Return the (x, y) coordinate for the center point of the cell that contains the specified text.  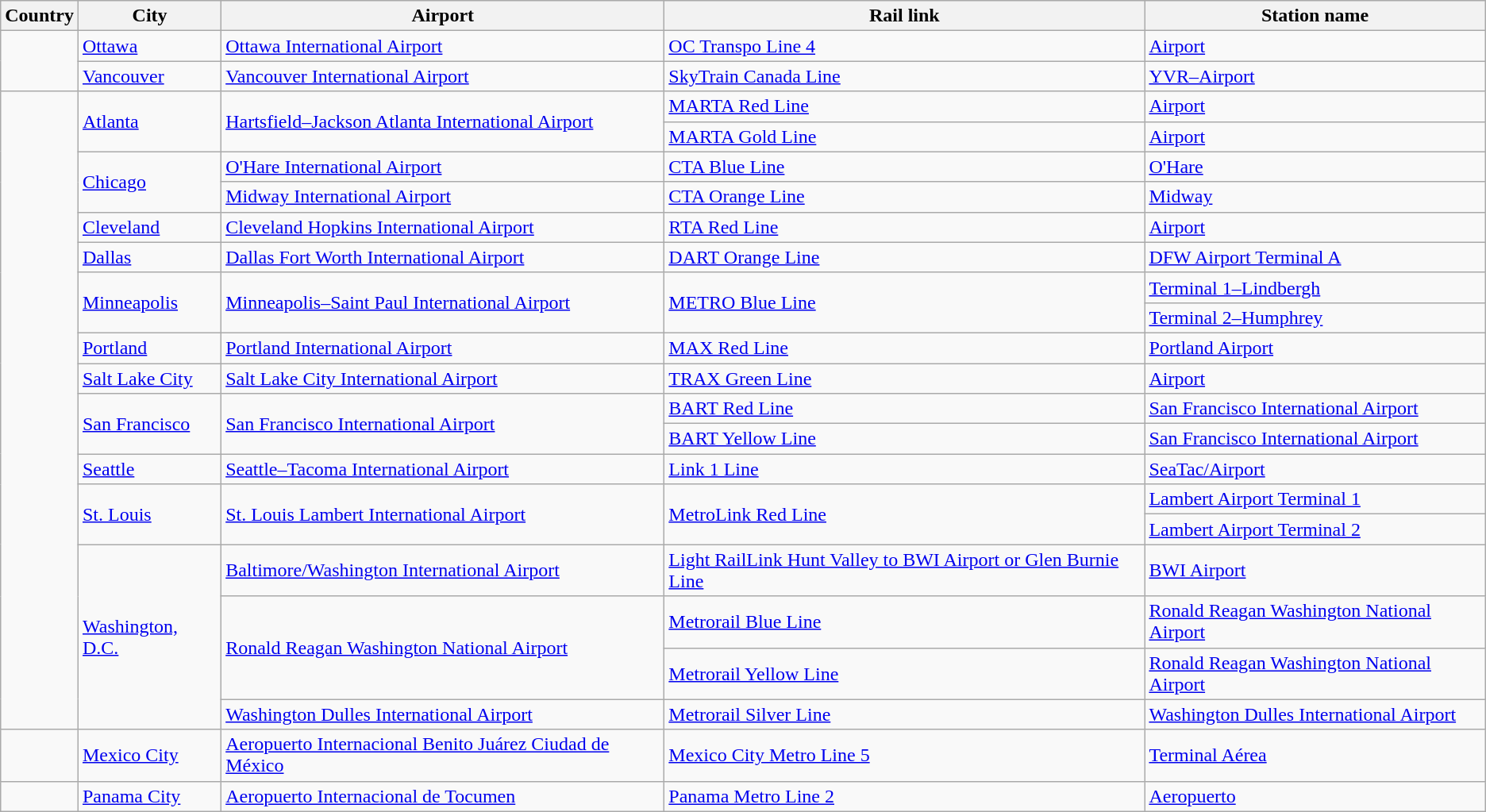
Vancouver (149, 76)
Mexico City Metro Line 5 (905, 756)
Country (40, 16)
CTA Blue Line (905, 167)
City (149, 16)
St. Louis Lambert International Airport (443, 514)
Light RailLink Hunt Valley to BWI Airport or Glen Burnie Line (905, 570)
SkyTrain Canada Line (905, 76)
Seattle (149, 469)
Aeropuerto Internacional Benito Juárez Ciudad de México (443, 756)
Dallas Fort Worth International Airport (443, 257)
Portland International Airport (443, 348)
RTA Red Line (905, 227)
Ottawa (149, 46)
Minneapolis (149, 302)
Cleveland (149, 227)
O'Hare International Airport (443, 167)
Aeropuerto Internacional de Tocumen (443, 796)
St. Louis (149, 514)
Mexico City (149, 756)
Atlanta (149, 121)
Panama City (149, 796)
Midway (1315, 197)
Salt Lake City (149, 379)
Portland Airport (1315, 348)
DART Orange Line (905, 257)
Station name (1315, 16)
O'Hare (1315, 167)
Chicago (149, 182)
Vancouver International Airport (443, 76)
METRO Blue Line (905, 302)
BART Red Line (905, 409)
YVR–Airport (1315, 76)
Metrorail Blue Line (905, 622)
Hartsfield–Jackson Atlanta International Airport (443, 121)
Metrorail Yellow Line (905, 673)
Minneapolis–Saint Paul International Airport (443, 302)
Metrorail Silver Line (905, 714)
Rail link (905, 16)
Seattle–Tacoma International Airport (443, 469)
TRAX Green Line (905, 379)
BART Yellow Line (905, 439)
Terminal Aérea (1315, 756)
Ottawa International Airport (443, 46)
MARTA Red Line (905, 106)
MetroLink Red Line (905, 514)
Lambert Airport Terminal 2 (1315, 529)
Terminal 1–Lindbergh (1315, 287)
Lambert Airport Terminal 1 (1315, 499)
DFW Airport Terminal A (1315, 257)
MARTA Gold Line (905, 137)
CTA Orange Line (905, 197)
Cleveland Hopkins International Airport (443, 227)
Panama Metro Line 2 (905, 796)
OC Transpo Line 4 (905, 46)
MAX Red Line (905, 348)
San Francisco (149, 424)
Link 1 Line (905, 469)
Baltimore/Washington International Airport (443, 570)
Portland (149, 348)
SeaTac/Airport (1315, 469)
Salt Lake City International Airport (443, 379)
Dallas (149, 257)
Washington, D.C. (149, 637)
Terminal 2–Humphrey (1315, 317)
Midway International Airport (443, 197)
BWI Airport (1315, 570)
Aeropuerto (1315, 796)
